Extract the [x, y] coordinate from the center of the cell holding the provided text.  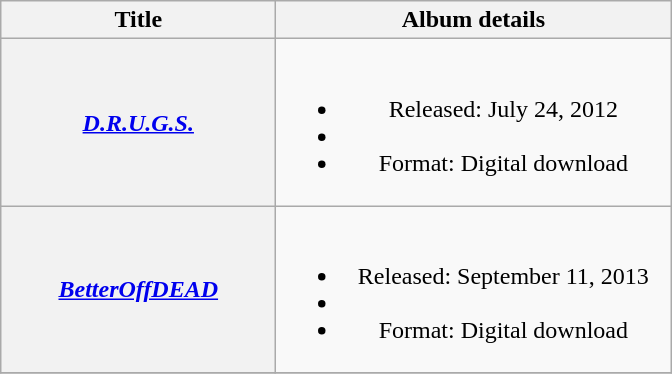
Album details [474, 20]
Released: July 24, 2012Format: Digital download [474, 122]
BetterOffDEAD [138, 290]
Released: September 11, 2013Format: Digital download [474, 290]
D.R.U.G.S. [138, 122]
Title [138, 20]
